From the cell containing the given text, extract its center point as [X, Y] coordinate. 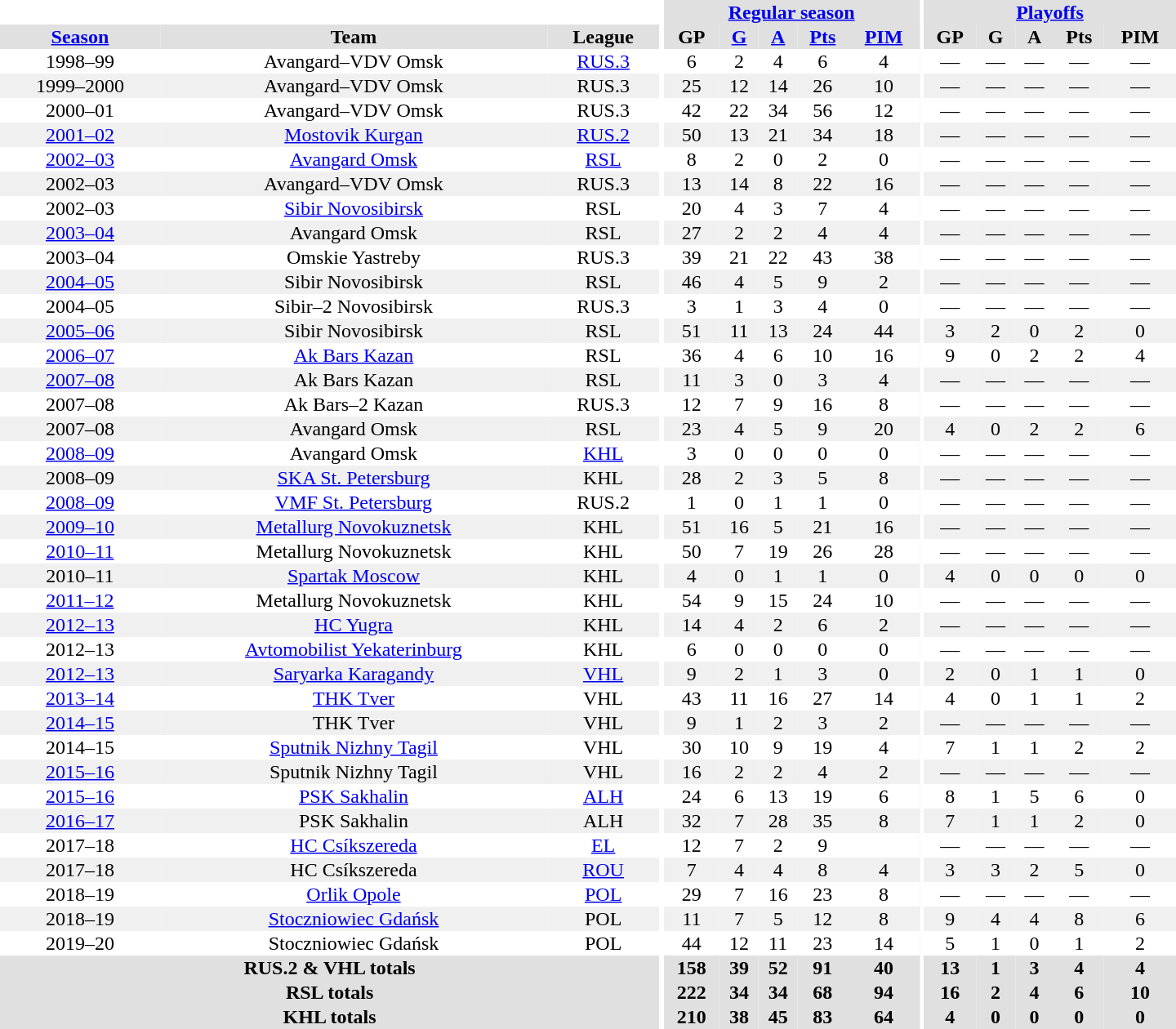
2013–14 [80, 698]
94 [884, 992]
2011–12 [80, 600]
RUS.2 & VHL totals [330, 968]
30 [691, 747]
36 [691, 355]
Regular season [791, 12]
SKA St. Petersburg [354, 478]
ROU [603, 870]
2001–02 [80, 135]
Spartak Moscow [354, 576]
2006–07 [80, 355]
2009–10 [80, 527]
EL [603, 845]
210 [691, 1017]
1999–2000 [80, 86]
18 [884, 135]
Season [80, 37]
46 [691, 282]
54 [691, 600]
68 [822, 992]
Mostovik Kurgan [354, 135]
2000–01 [80, 110]
2019–20 [80, 943]
KHL totals [330, 1017]
42 [691, 110]
Playoffs [1050, 12]
222 [691, 992]
15 [778, 600]
Avtomobilist Yekaterinburg [354, 649]
40 [884, 968]
1998–99 [80, 61]
91 [822, 968]
Team [354, 37]
League [603, 37]
83 [822, 1017]
25 [691, 86]
VMF St. Petersburg [354, 502]
Orlik Opole [354, 894]
35 [822, 821]
Ak Bars–2 Kazan [354, 404]
Omskie Yastreby [354, 257]
32 [691, 821]
Sibir–2 Novosibirsk [354, 306]
64 [884, 1017]
29 [691, 894]
2005–06 [80, 331]
2016–17 [80, 821]
52 [778, 968]
45 [778, 1017]
RSL totals [330, 992]
Saryarka Karagandy [354, 674]
158 [691, 968]
HC Yugra [354, 625]
56 [822, 110]
